Capture the cell that displays the provided text and extract its (x, y) central coordinate. 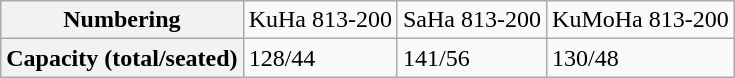
KuMoHa 813-200 (641, 20)
Capacity (total/seated) (122, 58)
SaHa 813-200 (472, 20)
KuHa 813-200 (320, 20)
130/48 (641, 58)
Numbering (122, 20)
141/56 (472, 58)
128/44 (320, 58)
